From the cell containing the given text, extract its center point as (x, y) coordinate. 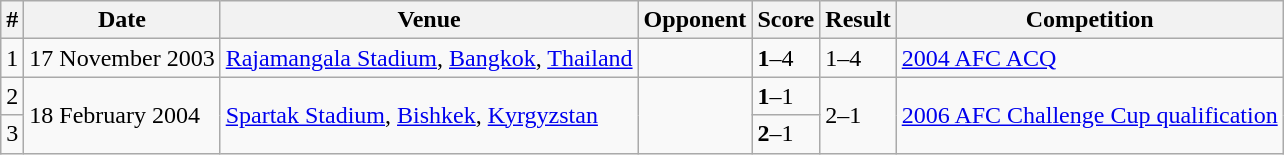
Result (858, 20)
3 (12, 134)
Rajamangala Stadium, Bangkok, Thailand (429, 58)
17 November 2003 (122, 58)
Competition (1090, 20)
Date (122, 20)
1 (12, 58)
Spartak Stadium, Bishkek, Kyrgyzstan (429, 115)
Opponent (695, 20)
Venue (429, 20)
18 February 2004 (122, 115)
# (12, 20)
2 (12, 96)
Score (786, 20)
1–1 (786, 96)
2004 AFC ACQ (1090, 58)
2006 AFC Challenge Cup qualification (1090, 115)
